For the text-containing cell, return its midpoint in [X, Y] coordinate format. 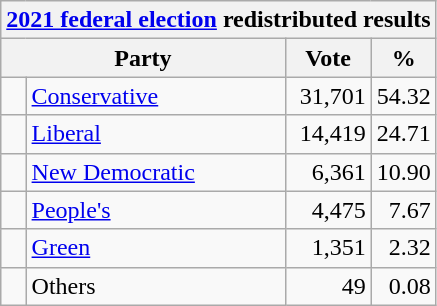
Vote [328, 58]
4,475 [328, 210]
14,419 [328, 134]
2.32 [404, 248]
10.90 [404, 172]
31,701 [328, 96]
Party [143, 58]
People's [156, 210]
Conservative [156, 96]
0.08 [404, 286]
2021 federal election redistributed results [218, 20]
1,351 [328, 248]
% [404, 58]
Liberal [156, 134]
7.67 [404, 210]
54.32 [404, 96]
Others [156, 286]
24.71 [404, 134]
New Democratic [156, 172]
Green [156, 248]
49 [328, 286]
6,361 [328, 172]
